Extract the [X, Y] coordinate from the center of the cell holding the provided text.  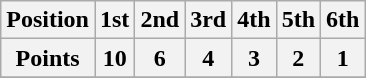
3rd [208, 20]
Position [48, 20]
2 [298, 58]
6 [160, 58]
3 [254, 58]
1st [114, 20]
5th [298, 20]
10 [114, 58]
6th [343, 20]
4 [208, 58]
1 [343, 58]
Points [48, 58]
2nd [160, 20]
4th [254, 20]
